Return (x, y) of the center of cell containing provided text 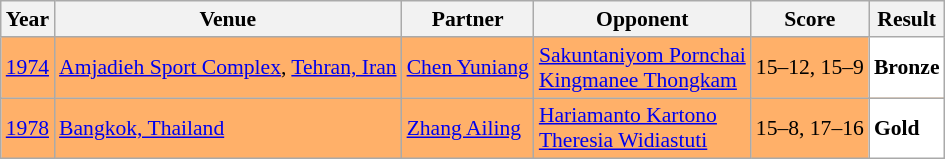
Amjadieh Sport Complex, Tehran, Iran (228, 68)
Partner (468, 19)
1978 (28, 128)
Hariamanto Kartono Theresia Widiastuti (642, 128)
Zhang Ailing (468, 128)
Gold (907, 128)
Chen Yuniang (468, 68)
Sakuntaniyom Pornchai Kingmanee Thongkam (642, 68)
Venue (228, 19)
15–8, 17–16 (810, 128)
15–12, 15–9 (810, 68)
Bangkok, Thailand (228, 128)
1974 (28, 68)
Bronze (907, 68)
Year (28, 19)
Score (810, 19)
Opponent (642, 19)
Result (907, 19)
